Determine the [X, Y] coordinate at the center of the cell enclosing the given text.  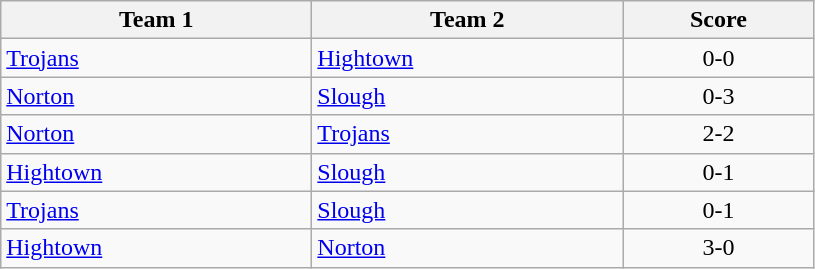
Team 2 [468, 20]
0-3 [718, 96]
Team 1 [156, 20]
3-0 [718, 248]
2-2 [718, 134]
0-0 [718, 58]
Score [718, 20]
